Locate the cell with the specified text and output its [x, y] center coordinate. 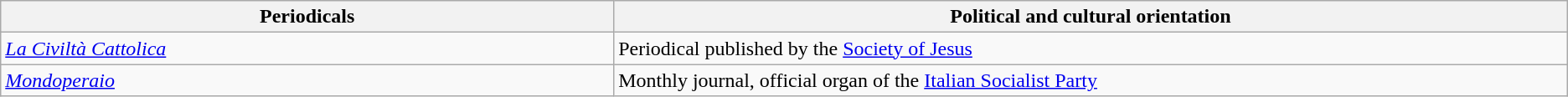
Mondoperaio [307, 80]
La Civiltà Cattolica [307, 48]
Periodical published by the Society of Jesus [1091, 48]
Periodicals [307, 17]
Monthly journal, official organ of the Italian Socialist Party [1091, 80]
Political and cultural orientation [1091, 17]
